Provide the [x, y] coordinate of the cell's center where the given text is located.  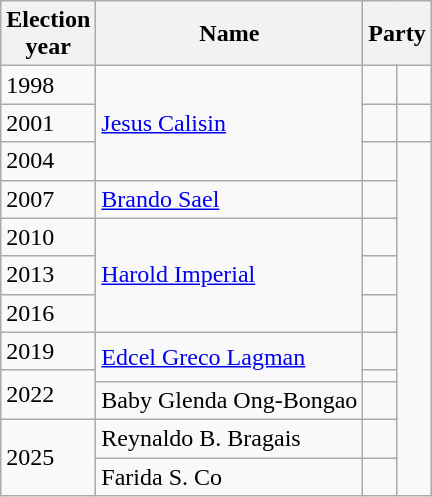
2013 [48, 275]
2004 [48, 161]
Jesus Calisin [230, 123]
1998 [48, 85]
2022 [48, 394]
Name [230, 34]
Reynaldo B. Bragais [230, 438]
Party [397, 34]
Harold Imperial [230, 275]
2007 [48, 199]
Farida S. Co [230, 477]
Baby Glenda Ong-Bongao [230, 400]
Edcel Greco Lagman [230, 356]
2019 [48, 351]
2025 [48, 457]
2010 [48, 237]
Electionyear [48, 34]
Brando Sael [230, 199]
2001 [48, 123]
2016 [48, 313]
